Return the (x, y) coordinate for the center point of the cell that contains the specified text.  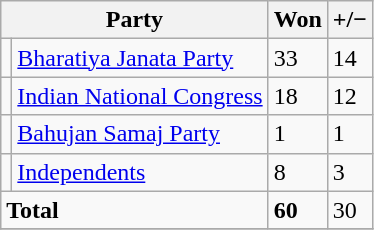
12 (350, 96)
33 (298, 58)
Party (134, 20)
8 (298, 172)
Won (298, 20)
Bahujan Samaj Party (140, 134)
Total (134, 210)
14 (350, 58)
3 (350, 172)
+/− (350, 20)
Indian National Congress (140, 96)
Independents (140, 172)
Bharatiya Janata Party (140, 58)
18 (298, 96)
30 (350, 210)
60 (298, 210)
